Locate the cell with the specified text and output its [X, Y] center coordinate. 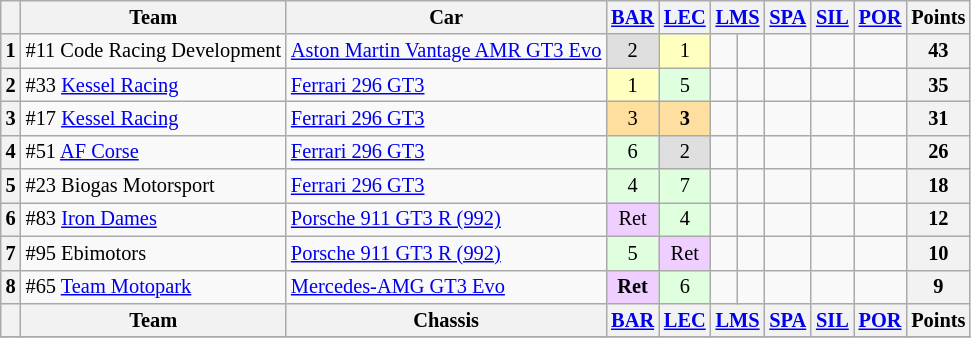
31 [938, 118]
#83 Iron Dames [154, 219]
#51 AF Corse [154, 152]
Aston Martin Vantage AMR GT3 Evo [446, 51]
Car [446, 17]
43 [938, 51]
26 [938, 152]
9 [938, 287]
#95 Ebimotors [154, 253]
#11 Code Racing Development [154, 51]
#23 Biogas Motorsport [154, 186]
#33 Kessel Racing [154, 85]
35 [938, 85]
Chassis [446, 320]
#17 Kessel Racing [154, 118]
#65 Team Motopark [154, 287]
12 [938, 219]
10 [938, 253]
18 [938, 186]
Mercedes-AMG GT3 Evo [446, 287]
8 [11, 287]
